Detect which cell encompasses the target text, then output its [x, y] center coordinate. 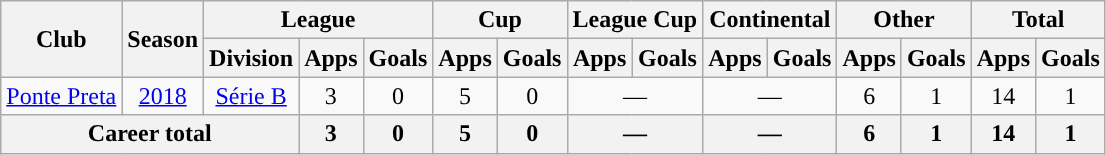
Division [252, 58]
Cup [500, 20]
Season [163, 39]
Ponte Preta [62, 96]
Career total [150, 134]
2018 [163, 96]
Other [904, 20]
Série B [252, 96]
Continental [770, 20]
League [318, 20]
League Cup [635, 20]
Club [62, 39]
Total [1038, 20]
